Provide the (x, y) coordinate of the cell's center where the given text is located.  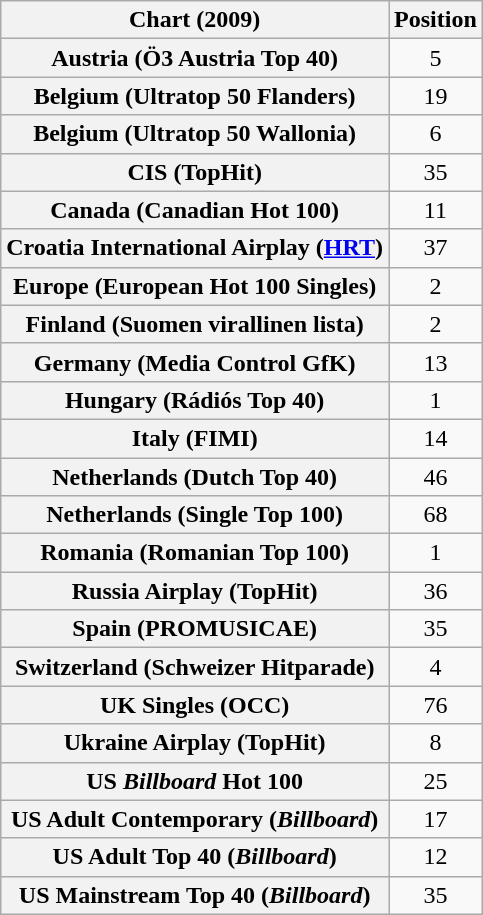
Romania (Romanian Top 100) (195, 553)
12 (436, 857)
US Mainstream Top 40 (Billboard) (195, 895)
US Billboard Hot 100 (195, 781)
46 (436, 477)
11 (436, 210)
Spain (PROMUSICAE) (195, 629)
68 (436, 515)
14 (436, 438)
19 (436, 96)
25 (436, 781)
US Adult Contemporary (Billboard) (195, 819)
36 (436, 591)
Netherlands (Single Top 100) (195, 515)
Switzerland (Schweizer Hitparade) (195, 667)
Chart (2009) (195, 20)
Canada (Canadian Hot 100) (195, 210)
13 (436, 362)
Russia Airplay (TopHit) (195, 591)
17 (436, 819)
Europe (European Hot 100 Singles) (195, 286)
Ukraine Airplay (TopHit) (195, 743)
Belgium (Ultratop 50 Wallonia) (195, 134)
US Adult Top 40 (Billboard) (195, 857)
UK Singles (OCC) (195, 705)
8 (436, 743)
CIS (TopHit) (195, 172)
5 (436, 58)
Italy (FIMI) (195, 438)
Croatia International Airplay (HRT) (195, 248)
Hungary (Rádiós Top 40) (195, 400)
Finland (Suomen virallinen lista) (195, 324)
4 (436, 667)
Austria (Ö3 Austria Top 40) (195, 58)
Germany (Media Control GfK) (195, 362)
Netherlands (Dutch Top 40) (195, 477)
Position (436, 20)
Belgium (Ultratop 50 Flanders) (195, 96)
76 (436, 705)
37 (436, 248)
6 (436, 134)
